Return the [x, y] coordinate for the center point of the cell that contains the specified text.  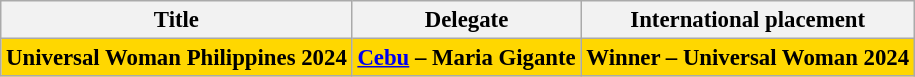
Cebu – Maria Gigante [466, 58]
Winner – Universal Woman 2024 [748, 58]
Title [176, 20]
Delegate [466, 20]
International placement [748, 20]
Universal Woman Philippines 2024 [176, 58]
